From the cell containing the given text, extract its center point as [X, Y] coordinate. 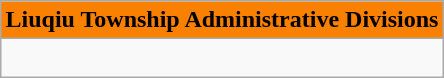
Liuqiu Township Administrative Divisions [222, 20]
